Identify which cell holds the provided text, then report its (x, y) central coordinate. 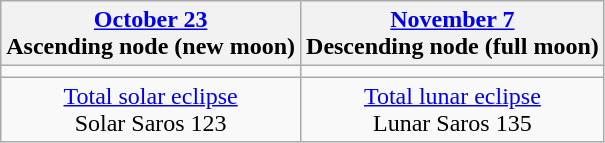
October 23Ascending node (new moon) (151, 34)
Total lunar eclipseLunar Saros 135 (453, 110)
November 7Descending node (full moon) (453, 34)
Total solar eclipseSolar Saros 123 (151, 110)
